Return the [x, y] coordinate for the center point of the cell that contains the specified text.  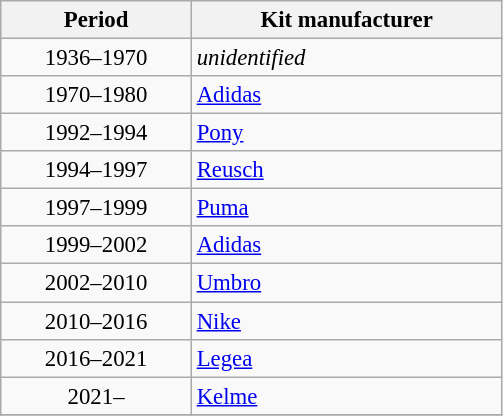
Reusch [346, 170]
1970–1980 [96, 95]
1936–1970 [96, 58]
Pony [346, 133]
1997–1999 [96, 208]
1992–1994 [96, 133]
Period [96, 20]
Umbro [346, 283]
1999–2002 [96, 245]
Legea [346, 358]
Kelme [346, 396]
Nike [346, 321]
2016–2021 [96, 358]
Kit manufacturer [346, 20]
unidentified [346, 58]
Puma [346, 208]
2002–2010 [96, 283]
2021– [96, 396]
1994–1997 [96, 170]
2010–2016 [96, 321]
